Locate the cell with the specified text and output its [x, y] center coordinate. 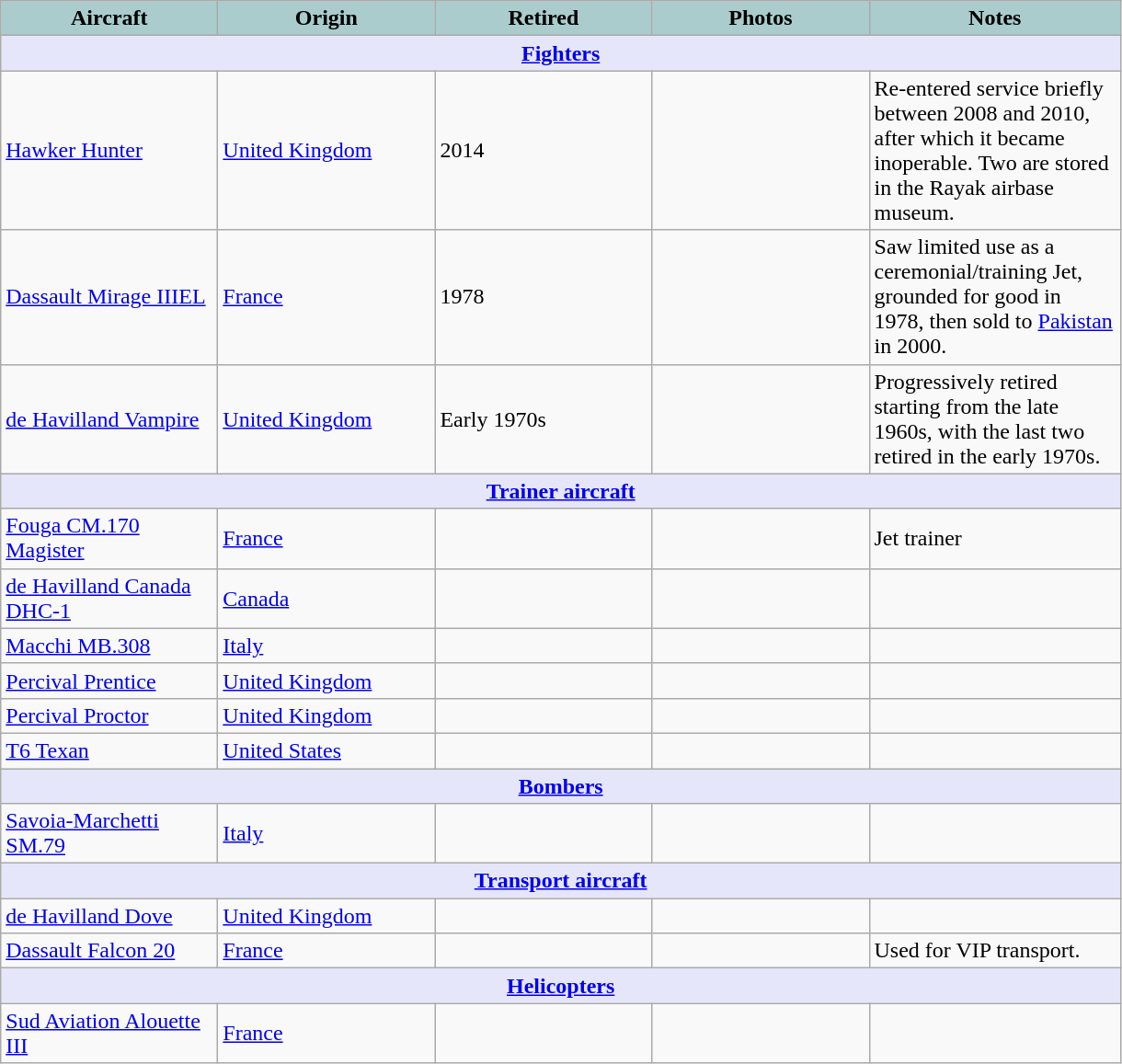
Progressively retired starting from the late 1960s, with the last two retired in the early 1970s. [995, 419]
Percival Proctor [109, 715]
Bombers [561, 786]
Dassault Mirage IIIEL [109, 297]
de Havilland Vampire [109, 419]
Sud Aviation Alouette III [109, 1034]
1978 [544, 297]
Dassault Falcon 20 [109, 951]
Re-entered service briefly between 2008 and 2010, after which it became inoperable. Two are stored in the Rayak airbase museum. [995, 151]
Savoia-Marchetti SM.79 [109, 833]
Macchi MB.308 [109, 646]
Canada [326, 598]
T6 Texan [109, 750]
Trainer aircraft [561, 491]
Fighters [561, 53]
Early 1970s [544, 419]
Saw limited use as a ceremonial/training Jet, grounded for good in 1978, then sold to Pakistan in 2000. [995, 297]
Helicopters [561, 986]
Photos [761, 18]
Jet trainer [995, 539]
United States [326, 750]
Transport aircraft [561, 881]
de Havilland Canada DHC-1 [109, 598]
Notes [995, 18]
Used for VIP transport. [995, 951]
Hawker Hunter [109, 151]
Percival Prentice [109, 681]
2014 [544, 151]
de Havilland Dove [109, 916]
Retired [544, 18]
Fouga CM.170 Magister [109, 539]
Aircraft [109, 18]
Origin [326, 18]
